Search for the cell housing the specified text and yield its (x, y) center coordinate. 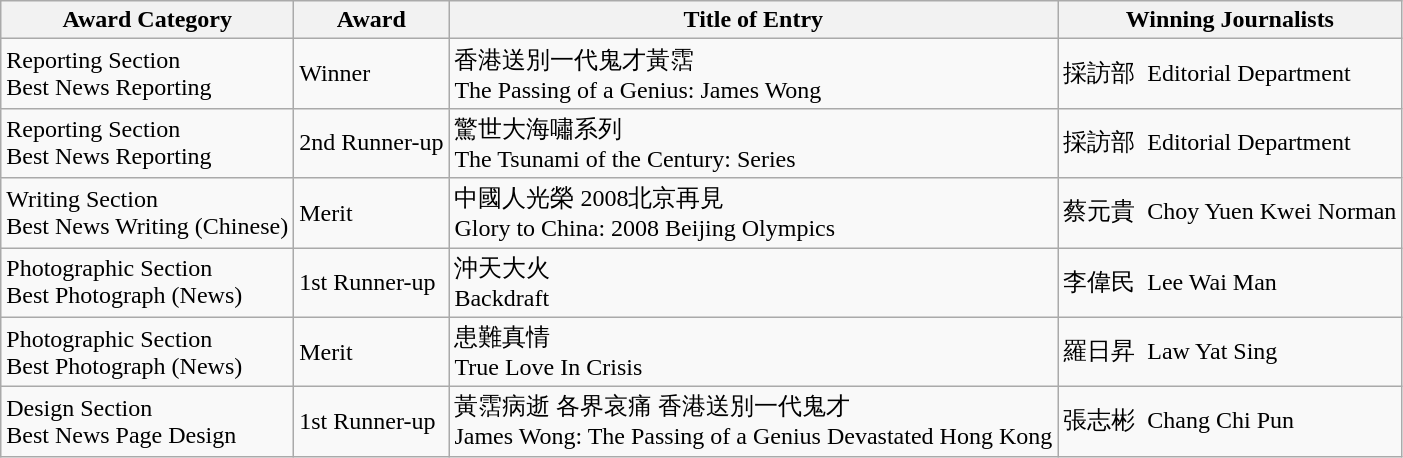
患難真情True Love In Crisis (754, 352)
羅日昇 Law Yat Sing (1230, 352)
驚世大海嘯系列The Tsunami of the Century: Series (754, 143)
Design SectionBest News Page Design (148, 422)
李偉民 Lee Wai Man (1230, 283)
Winner (372, 74)
Award Category (148, 20)
Winning Journalists (1230, 20)
Title of Entry (754, 20)
黃霑病逝 各界哀痛 香港送別一代鬼才James Wong: The Passing of a Genius Devastated Hong Kong (754, 422)
2nd Runner-up (372, 143)
香港送別一代鬼才黃霑The Passing of a Genius: James Wong (754, 74)
Award (372, 20)
張志彬 Chang Chi Pun (1230, 422)
沖天大火Backdraft (754, 283)
中國人光榮 2008北京再見Glory to China: 2008 Beijing Olympics (754, 213)
蔡元貴 Choy Yuen Kwei Norman (1230, 213)
Writing SectionBest News Writing (Chinese) (148, 213)
